For the text-containing cell, return its midpoint in [x, y] coordinate format. 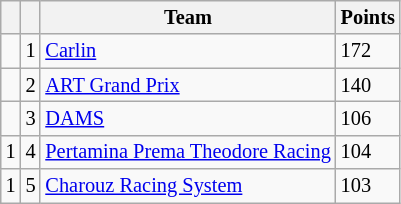
106 [368, 118]
Pertamina Prema Theodore Racing [188, 152]
140 [368, 85]
172 [368, 51]
2 [31, 85]
ART Grand Prix [188, 85]
4 [31, 152]
103 [368, 186]
3 [31, 118]
Carlin [188, 51]
Charouz Racing System [188, 186]
104 [368, 152]
Team [188, 17]
5 [31, 186]
DAMS [188, 118]
Points [368, 17]
